Search for the cell housing the specified text and yield its (X, Y) center coordinate. 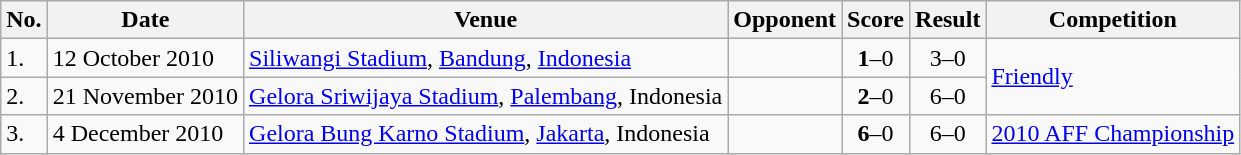
1–0 (876, 58)
21 November 2010 (145, 96)
Date (145, 20)
3. (24, 134)
Gelora Sriwijaya Stadium, Palembang, Indonesia (486, 96)
Score (876, 20)
12 October 2010 (145, 58)
Opponent (785, 20)
2–0 (876, 96)
2. (24, 96)
Result (948, 20)
Siliwangi Stadium, Bandung, Indonesia (486, 58)
Gelora Bung Karno Stadium, Jakarta, Indonesia (486, 134)
4 December 2010 (145, 134)
Friendly (1113, 77)
Competition (1113, 20)
Venue (486, 20)
2010 AFF Championship (1113, 134)
3–0 (948, 58)
1. (24, 58)
No. (24, 20)
